Find where the given text appears and provide that cell's center as [x, y] coordinate. 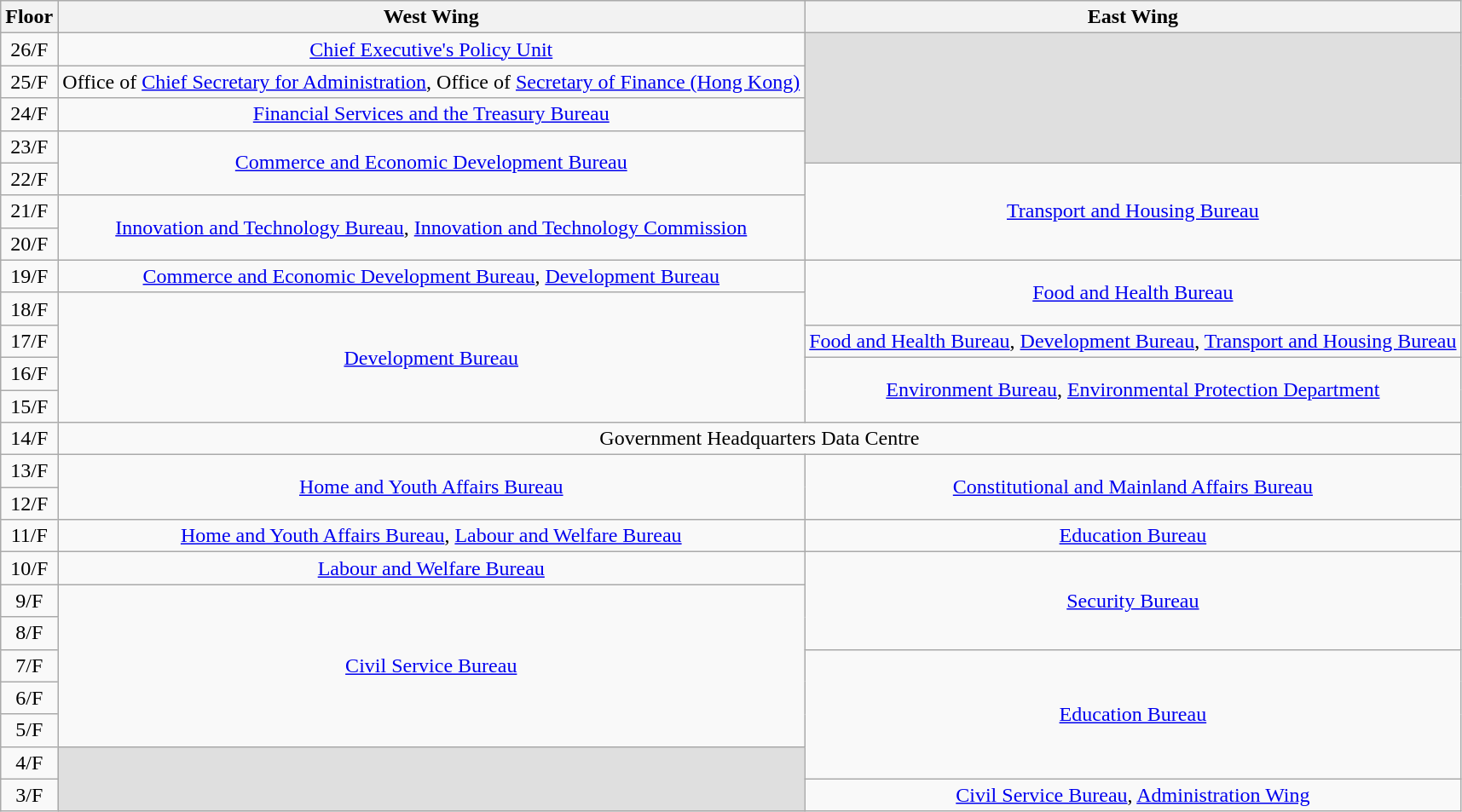
11/F [29, 536]
Chief Executive's Policy Unit [431, 49]
Innovation and Technology Bureau, Innovation and Technology Commission [431, 227]
12/F [29, 504]
9/F [29, 601]
18/F [29, 308]
Commerce and Economic Development Bureau, Development Bureau [431, 276]
20/F [29, 244]
21/F [29, 211]
Food and Health Bureau, Development Bureau, Transport and Housing Bureau [1133, 341]
14/F [29, 439]
16/F [29, 373]
West Wing [431, 17]
East Wing [1133, 17]
Food and Health Bureau [1133, 292]
Civil Service Bureau, Administration Wing [1133, 795]
Home and Youth Affairs Bureau [431, 487]
4/F [29, 763]
15/F [29, 406]
22/F [29, 179]
17/F [29, 341]
26/F [29, 49]
Home and Youth Affairs Bureau, Labour and Welfare Bureau [431, 536]
13/F [29, 471]
Transport and Housing Bureau [1133, 211]
7/F [29, 665]
Security Bureau [1133, 601]
Civil Service Bureau [431, 665]
24/F [29, 114]
Government Headquarters Data Centre [760, 439]
Financial Services and the Treasury Bureau [431, 114]
25/F [29, 82]
Commerce and Economic Development Bureau [431, 163]
6/F [29, 698]
3/F [29, 795]
Floor [29, 17]
5/F [29, 730]
23/F [29, 147]
Environment Bureau, Environmental Protection Department [1133, 389]
Constitutional and Mainland Affairs Bureau [1133, 487]
8/F [29, 633]
Office of Chief Secretary for Administration, Office of Secretary of Finance (Hong Kong) [431, 82]
10/F [29, 568]
Labour and Welfare Bureau [431, 568]
Development Bureau [431, 357]
19/F [29, 276]
